Extract the (X, Y) coordinate from the center of the cell holding the provided text.  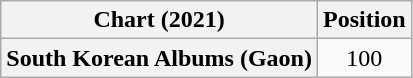
South Korean Albums (Gaon) (160, 58)
Position (364, 20)
Chart (2021) (160, 20)
100 (364, 58)
